Pinpoint the cell where the given text exists, returning its [x, y] midpoint coordinate. 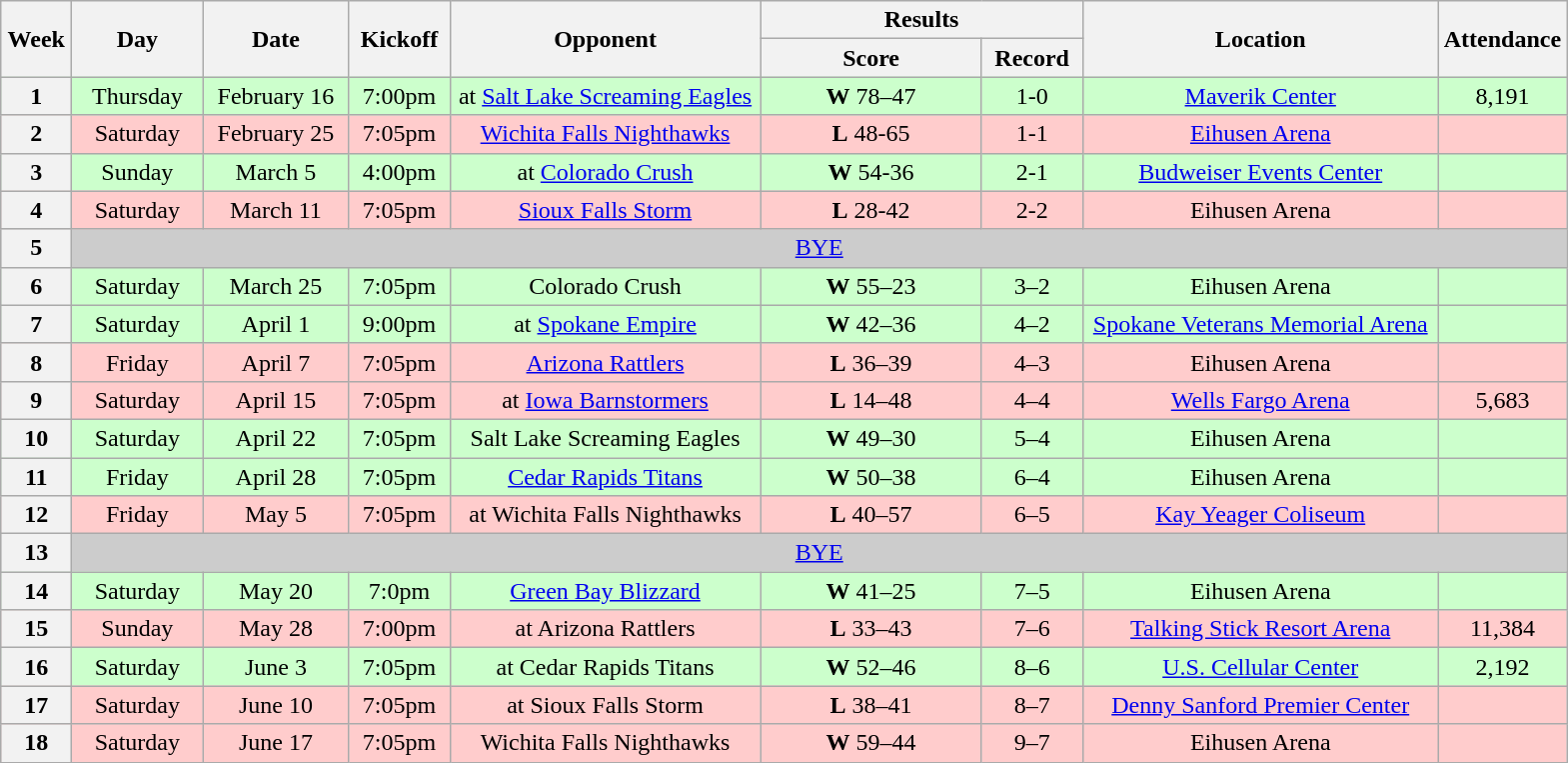
5–4 [1031, 438]
Sioux Falls Storm [606, 210]
14 [36, 591]
6–5 [1031, 515]
Maverik Center [1260, 96]
3–2 [1031, 286]
5,683 [1502, 400]
Denny Sanford Premier Center [1260, 705]
8–6 [1031, 667]
June 10 [276, 705]
4–3 [1031, 362]
9–7 [1031, 743]
June 3 [276, 667]
at Wichita Falls Nighthawks [606, 515]
W 78–47 [871, 96]
March 5 [276, 172]
16 [36, 667]
W 41–25 [871, 591]
Salt Lake Screaming Eagles [606, 438]
1-0 [1031, 96]
May 20 [276, 591]
2,192 [1502, 667]
11 [36, 477]
at Salt Lake Screaming Eagles [606, 96]
5 [36, 248]
Score [871, 58]
7:0pm [400, 591]
1-1 [1031, 134]
3 [36, 172]
Location [1260, 39]
4:00pm [400, 172]
Opponent [606, 39]
8,191 [1502, 96]
9:00pm [400, 324]
15 [36, 629]
March 25 [276, 286]
at Iowa Barnstormers [606, 400]
7–5 [1031, 591]
18 [36, 743]
2 [36, 134]
at Spokane Empire [606, 324]
12 [36, 515]
April 1 [276, 324]
L 28-42 [871, 210]
W 42–36 [871, 324]
4 [36, 210]
8–7 [1031, 705]
W 55–23 [871, 286]
Record [1031, 58]
March 11 [276, 210]
at Cedar Rapids Titans [606, 667]
Date [276, 39]
L 38–41 [871, 705]
May 28 [276, 629]
Thursday [138, 96]
8 [36, 362]
Results [921, 20]
Talking Stick Resort Arena [1260, 629]
Wells Fargo Arena [1260, 400]
Kickoff [400, 39]
W 59–44 [871, 743]
Budweiser Events Center [1260, 172]
W 52–46 [871, 667]
L 48-65 [871, 134]
7–6 [1031, 629]
Cedar Rapids Titans [606, 477]
February 16 [276, 96]
L 36–39 [871, 362]
at Arizona Rattlers [606, 629]
April 15 [276, 400]
Week [36, 39]
6–4 [1031, 477]
April 7 [276, 362]
7 [36, 324]
L 40–57 [871, 515]
4–4 [1031, 400]
Day [138, 39]
June 17 [276, 743]
10 [36, 438]
W 50–38 [871, 477]
Attendance [1502, 39]
May 5 [276, 515]
April 28 [276, 477]
Arizona Rattlers [606, 362]
at Colorado Crush [606, 172]
17 [36, 705]
2-2 [1031, 210]
W 49–30 [871, 438]
at Sioux Falls Storm [606, 705]
Spokane Veterans Memorial Arena [1260, 324]
Kay Yeager Coliseum [1260, 515]
6 [36, 286]
February 25 [276, 134]
April 22 [276, 438]
W 54-36 [871, 172]
Green Bay Blizzard [606, 591]
2-1 [1031, 172]
L 33–43 [871, 629]
9 [36, 400]
U.S. Cellular Center [1260, 667]
Colorado Crush [606, 286]
L 14–48 [871, 400]
11,384 [1502, 629]
1 [36, 96]
4–2 [1031, 324]
13 [36, 553]
